Locate the cell with the specified text and output its (X, Y) center coordinate. 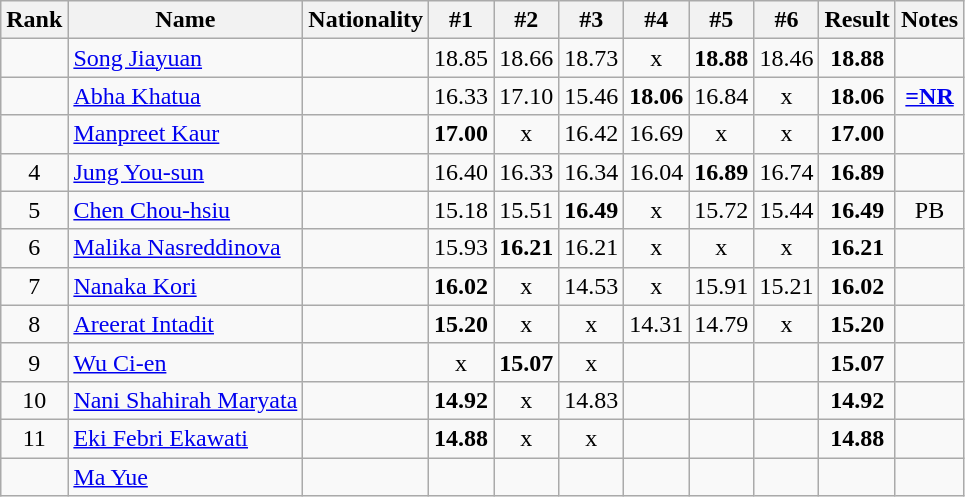
18.73 (592, 58)
18.66 (526, 58)
PB (929, 210)
Nanaka Kori (186, 286)
16.34 (592, 172)
8 (34, 324)
16.84 (722, 96)
Song Jiayuan (186, 58)
7 (34, 286)
Abha Khatua (186, 96)
9 (34, 362)
6 (34, 248)
Eki Febri Ekawati (186, 438)
15.91 (722, 286)
#5 (722, 20)
Areerat Intadit (186, 324)
18.85 (462, 58)
Wu Ci-en (186, 362)
Ma Yue (186, 477)
15.93 (462, 248)
Notes (929, 20)
16.74 (786, 172)
17.10 (526, 96)
15.44 (786, 210)
#3 (592, 20)
Manpreet Kaur (186, 134)
4 (34, 172)
15.18 (462, 210)
16.04 (656, 172)
14.79 (722, 324)
#6 (786, 20)
#2 (526, 20)
16.40 (462, 172)
5 (34, 210)
10 (34, 400)
Rank (34, 20)
11 (34, 438)
15.51 (526, 210)
#1 (462, 20)
14.53 (592, 286)
Jung You-sun (186, 172)
15.46 (592, 96)
Result (857, 20)
Nationality (366, 20)
15.72 (722, 210)
16.69 (656, 134)
Name (186, 20)
14.31 (656, 324)
15.21 (786, 286)
Chen Chou-hsiu (186, 210)
Malika Nasreddinova (186, 248)
#4 (656, 20)
=NR (929, 96)
Nani Shahirah Maryata (186, 400)
14.83 (592, 400)
16.42 (592, 134)
18.46 (786, 58)
